Capture the cell that displays the provided text and extract its [X, Y] central coordinate. 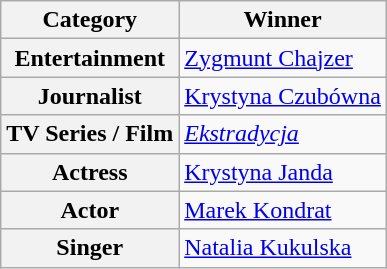
Winner [283, 20]
Actor [90, 210]
Entertainment [90, 58]
Marek Kondrat [283, 210]
Category [90, 20]
Krystyna Janda [283, 172]
Krystyna Czubówna [283, 96]
Singer [90, 248]
Ekstradycja [283, 134]
Journalist [90, 96]
Actress [90, 172]
TV Series / Film [90, 134]
Zygmunt Chajzer [283, 58]
Natalia Kukulska [283, 248]
